Return the (X, Y) coordinate for the center point of the cell that contains the specified text.  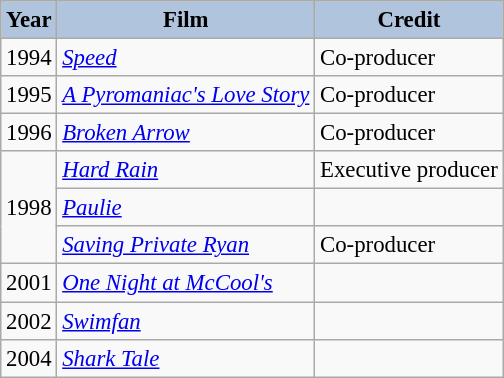
Hard Rain (186, 170)
1995 (29, 95)
Broken Arrow (186, 133)
Executive producer (409, 170)
Film (186, 20)
Shark Tale (186, 358)
2001 (29, 283)
Swimfan (186, 321)
1996 (29, 133)
1994 (29, 58)
Speed (186, 58)
A Pyromaniac's Love Story (186, 95)
2004 (29, 358)
Year (29, 20)
One Night at McCool's (186, 283)
1998 (29, 208)
2002 (29, 321)
Saving Private Ryan (186, 245)
Paulie (186, 208)
Credit (409, 20)
